Identify which cell holds the provided text, then report its [X, Y] central coordinate. 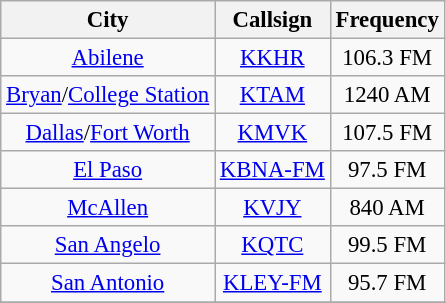
City [108, 20]
1240 AM [387, 95]
San Angelo [108, 245]
KBNA-FM [272, 170]
95.7 FM [387, 283]
106.3 FM [387, 58]
KQTC [272, 245]
KMVK [272, 133]
KKHR [272, 58]
Abilene [108, 58]
KLEY-FM [272, 283]
KVJY [272, 208]
97.5 FM [387, 170]
Dallas/Fort Worth [108, 133]
107.5 FM [387, 133]
San Antonio [108, 283]
99.5 FM [387, 245]
Callsign [272, 20]
Bryan/College Station [108, 95]
El Paso [108, 170]
McAllen [108, 208]
KTAM [272, 95]
840 AM [387, 208]
Frequency [387, 20]
